For the text-containing cell, return its midpoint in (X, Y) coordinate format. 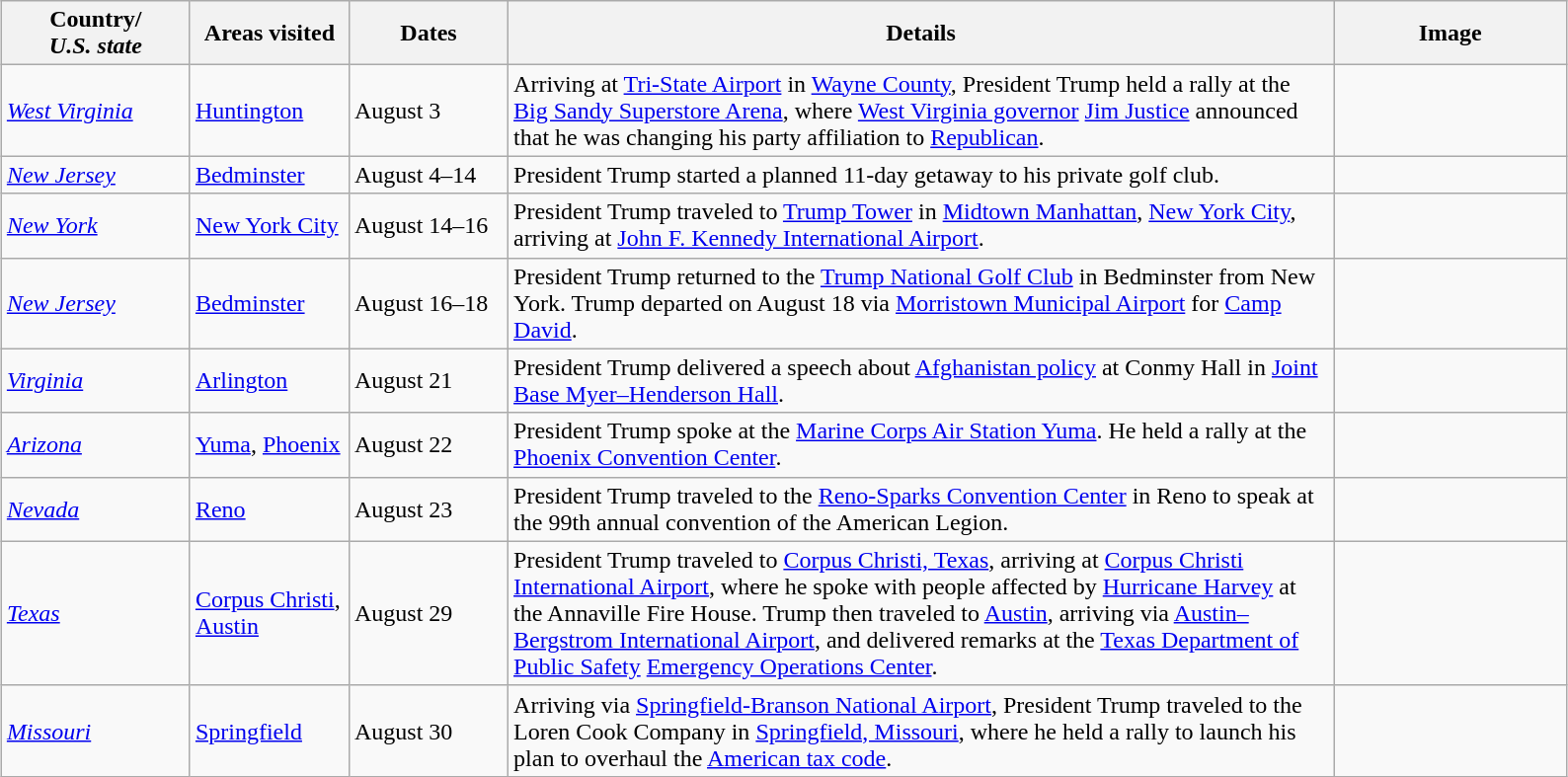
New York City (269, 225)
August 22 (429, 444)
President Trump delivered a speech about Afghanistan policy at Conmy Hall in Joint Base Myer–Henderson Hall. (921, 381)
Country/U.S. state (95, 34)
President Trump started a planned 11-day getaway to his private golf club. (921, 175)
Corpus Christi, Austin (269, 613)
Dates (429, 34)
August 14–16 (429, 225)
August 4–14 (429, 175)
August 16–18 (429, 303)
August 29 (429, 613)
Missouri (95, 731)
President Trump traveled to Trump Tower in Midtown Manhattan, New York City, arriving at John F. Kennedy International Airport. (921, 225)
August 3 (429, 111)
Image (1450, 34)
Texas (95, 613)
August 30 (429, 731)
August 23 (429, 509)
Reno (269, 509)
Details (921, 34)
West Virginia (95, 111)
Nevada (95, 509)
President Trump traveled to the Reno-Sparks Convention Center in Reno to speak at the 99th annual convention of the American Legion. (921, 509)
Virginia (95, 381)
Arlington (269, 381)
Arizona (95, 444)
Springfield (269, 731)
Areas visited (269, 34)
President Trump spoke at the Marine Corps Air Station Yuma. He held a rally at the Phoenix Convention Center. (921, 444)
August 21 (429, 381)
New York (95, 225)
Huntington (269, 111)
Yuma, Phoenix (269, 444)
